Provide the (X, Y) coordinate of the cell's center where the given text is located.  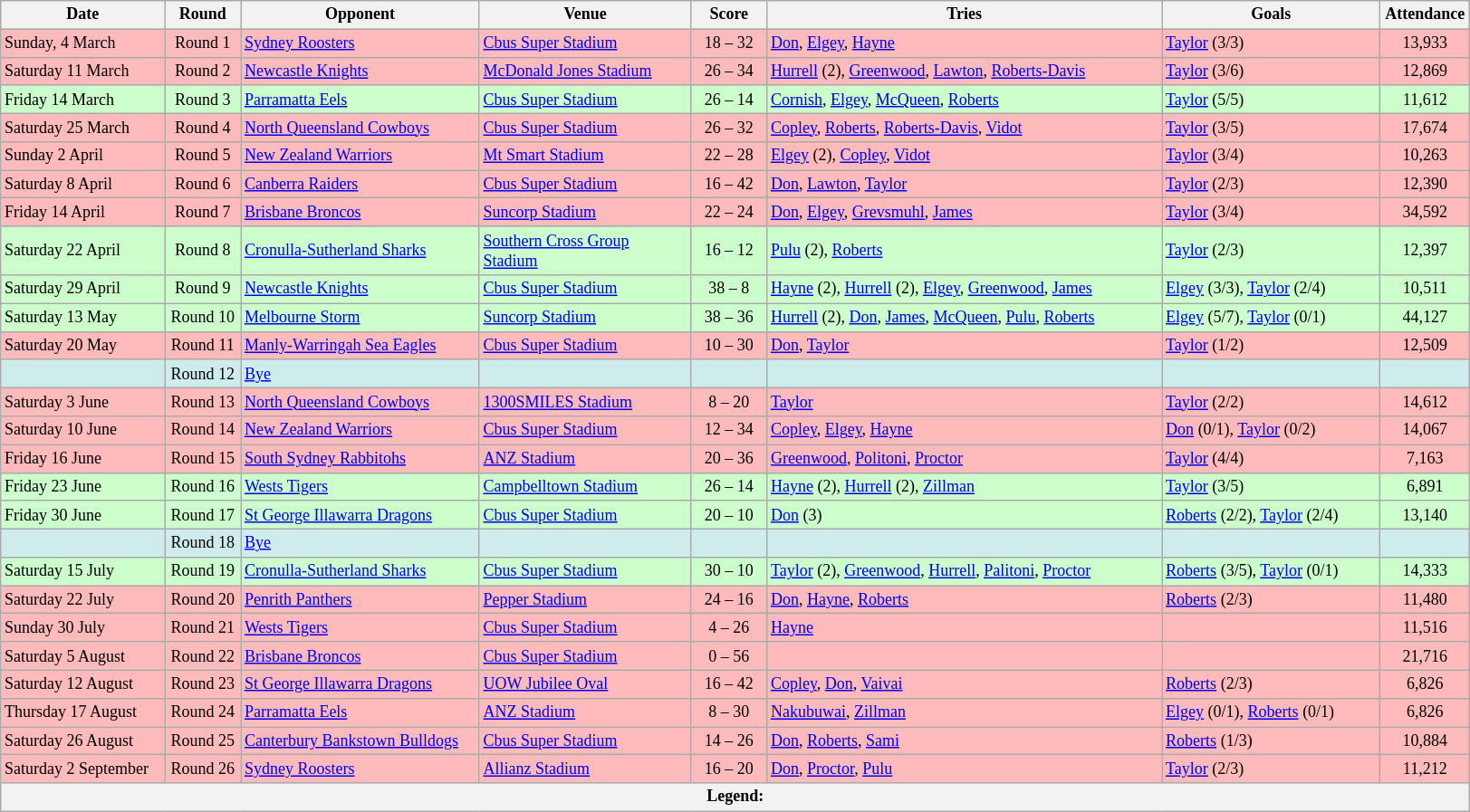
Elgey (3/3), Taylor (2/4) (1272, 290)
Friday 16 June (83, 458)
11,212 (1426, 769)
10,263 (1426, 156)
0 – 56 (729, 655)
10,884 (1426, 740)
Round (203, 14)
Don, Lawton, Taylor (965, 185)
Legend: (735, 797)
Hayne (2), Hurrell (2), Elgey, Greenwood, James (965, 290)
12,390 (1426, 185)
Date (83, 14)
Elgey (2), Copley, Vidot (965, 156)
Opponent (360, 14)
Round 3 (203, 100)
Hayne (965, 628)
Don, Elgey, Hayne (965, 43)
Don (3) (965, 514)
Taylor (2/2) (1272, 402)
Saturday 8 April (83, 185)
10 – 30 (729, 346)
South Sydney Rabbitohs (360, 458)
Nakubuwai, Zillman (965, 712)
Friday 14 April (83, 212)
Canberra Raiders (360, 185)
Cornish, Elgey, McQueen, Roberts (965, 100)
13,933 (1426, 43)
Manly-Warringah Sea Eagles (360, 346)
12,869 (1426, 71)
Copley, Roberts, Roberts-Davis, Vidot (965, 127)
Elgey (0/1), Roberts (0/1) (1272, 712)
Don, Roberts, Sami (965, 740)
Round 14 (203, 431)
16 – 20 (729, 769)
14,612 (1426, 402)
Saturday 11 March (83, 71)
Penrith Panthers (360, 599)
14 – 26 (729, 740)
Round 4 (203, 127)
Roberts (3/5), Taylor (0/1) (1272, 572)
26 – 34 (729, 71)
Pepper Stadium (585, 599)
4 – 26 (729, 628)
Attendance (1426, 14)
Round 8 (203, 251)
8 – 20 (729, 402)
Saturday 29 April (83, 290)
30 – 10 (729, 572)
44,127 (1426, 317)
Round 10 (203, 317)
McDonald Jones Stadium (585, 71)
Saturday 10 June (83, 431)
Don, Elgey, Grevsmuhl, James (965, 212)
Saturday 12 August (83, 684)
Saturday 3 June (83, 402)
Saturday 25 March (83, 127)
Sunday 30 July (83, 628)
14,333 (1426, 572)
Score (729, 14)
Melbourne Storm (360, 317)
Saturday 15 July (83, 572)
Round 23 (203, 684)
Round 19 (203, 572)
Round 2 (203, 71)
Round 13 (203, 402)
38 – 8 (729, 290)
1300SMILES Stadium (585, 402)
12 – 34 (729, 431)
Sunday 2 April (83, 156)
Venue (585, 14)
10,511 (1426, 290)
Friday 23 June (83, 487)
16 – 12 (729, 251)
17,674 (1426, 127)
Pulu (2), Roberts (965, 251)
Mt Smart Stadium (585, 156)
Round 26 (203, 769)
14,067 (1426, 431)
Allianz Stadium (585, 769)
Hurrell (2), Greenwood, Lawton, Roberts-Davis (965, 71)
Sunday, 4 March (83, 43)
Roberts (2/2), Taylor (2/4) (1272, 514)
Saturday 22 July (83, 599)
22 – 28 (729, 156)
Round 24 (203, 712)
26 – 32 (729, 127)
Round 1 (203, 43)
Saturday 2 September (83, 769)
Round 5 (203, 156)
Southern Cross Group Stadium (585, 251)
Don, Taylor (965, 346)
8 – 30 (729, 712)
Round 11 (203, 346)
7,163 (1426, 458)
Elgey (5/7), Taylor (0/1) (1272, 317)
20 – 36 (729, 458)
Round 9 (203, 290)
Roberts (1/3) (1272, 740)
11,612 (1426, 100)
Round 6 (203, 185)
Saturday 26 August (83, 740)
Friday 30 June (83, 514)
Round 17 (203, 514)
Canterbury Bankstown Bulldogs (360, 740)
Taylor (3/3) (1272, 43)
Thursday 17 August (83, 712)
11,480 (1426, 599)
Taylor (5/5) (1272, 100)
Taylor (1/2) (1272, 346)
Don, Hayne, Roberts (965, 599)
Tries (965, 14)
13,140 (1426, 514)
Copley, Don, Vaivai (965, 684)
Round 12 (203, 373)
21,716 (1426, 655)
Round 21 (203, 628)
Taylor (2), Greenwood, Hurrell, Palitoni, Proctor (965, 572)
18 – 32 (729, 43)
Saturday 22 April (83, 251)
Round 25 (203, 740)
11,516 (1426, 628)
Saturday 5 August (83, 655)
12,397 (1426, 251)
Friday 14 March (83, 100)
Taylor (3/6) (1272, 71)
Copley, Elgey, Hayne (965, 431)
Round 16 (203, 487)
34,592 (1426, 212)
Hurrell (2), Don, James, McQueen, Pulu, Roberts (965, 317)
Greenwood, Politoni, Proctor (965, 458)
Round 20 (203, 599)
Taylor (4/4) (1272, 458)
Goals (1272, 14)
6,891 (1426, 487)
Campbelltown Stadium (585, 487)
Round 22 (203, 655)
12,509 (1426, 346)
Hayne (2), Hurrell (2), Zillman (965, 487)
Saturday 13 May (83, 317)
Taylor (965, 402)
Don (0/1), Taylor (0/2) (1272, 431)
Saturday 20 May (83, 346)
Round 7 (203, 212)
UOW Jubilee Oval (585, 684)
Round 18 (203, 543)
22 – 24 (729, 212)
Don, Proctor, Pulu (965, 769)
20 – 10 (729, 514)
Round 15 (203, 458)
24 – 16 (729, 599)
38 – 36 (729, 317)
